Capture the cell that displays the provided text and extract its [x, y] central coordinate. 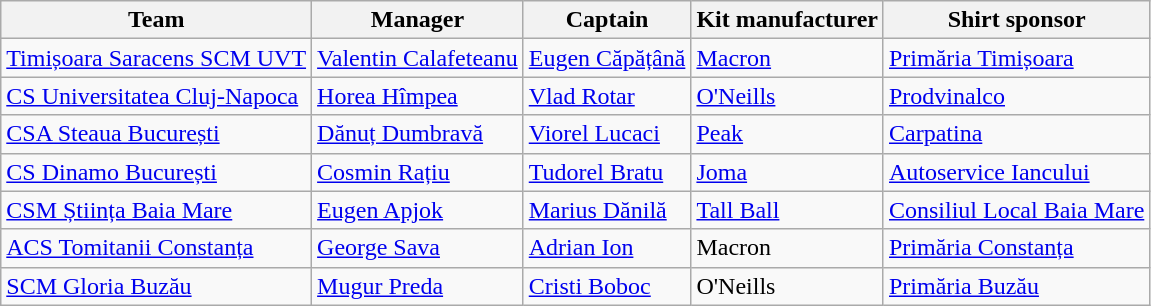
George Sava [418, 248]
Joma [788, 172]
Captain [607, 20]
CSA Steaua București [156, 134]
Marius Dănilă [607, 210]
Prodvinalco [1016, 96]
Eugen Apjok [418, 210]
Viorel Lucaci [607, 134]
CSM Știința Baia Mare [156, 210]
Kit manufacturer [788, 20]
Cosmin Rațiu [418, 172]
Primăria Timișoara [1016, 58]
Mugur Preda [418, 286]
Dănuț Dumbravă [418, 134]
Consiliul Local Baia Mare [1016, 210]
Vlad Rotar [607, 96]
Team [156, 20]
Primăria Constanța [1016, 248]
Manager [418, 20]
Primăria Buzău [1016, 286]
Eugen Căpățână [607, 58]
CS Dinamo București [156, 172]
CS Universitatea Cluj-Napoca [156, 96]
Cristi Boboc [607, 286]
Timișoara Saracens SCM UVT [156, 58]
Peak [788, 134]
Autoservice Iancului [1016, 172]
Shirt sponsor [1016, 20]
ACS Tomitanii Constanța [156, 248]
Carpatina [1016, 134]
Valentin Calafeteanu [418, 58]
Tall Ball [788, 210]
Adrian Ion [607, 248]
Horea Hîmpea [418, 96]
SCM Gloria Buzău [156, 286]
Tudorel Bratu [607, 172]
